For the text-containing cell, return its midpoint in (X, Y) coordinate format. 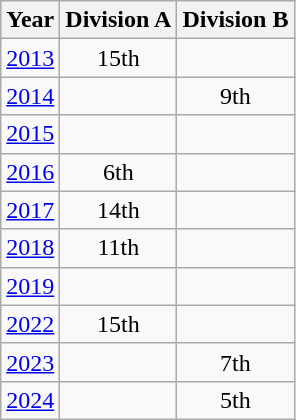
Division B (236, 20)
11th (118, 248)
Year (30, 20)
2014 (30, 96)
6th (118, 172)
2015 (30, 134)
2018 (30, 248)
2013 (30, 58)
9th (236, 96)
2022 (30, 324)
2017 (30, 210)
2024 (30, 400)
5th (236, 400)
2019 (30, 286)
Division A (118, 20)
7th (236, 362)
2016 (30, 172)
2023 (30, 362)
14th (118, 210)
